Detect which cell encompasses the target text, then output its [X, Y] center coordinate. 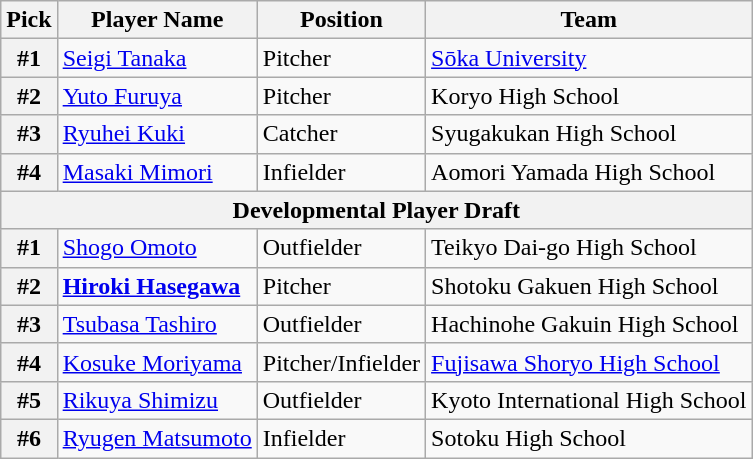
Yuto Furuya [157, 96]
Sōka University [589, 58]
Tsubasa Tashiro [157, 324]
Koryo High School [589, 96]
Seigi Tanaka [157, 58]
Masaki Mimori [157, 172]
Ryuhei Kuki [157, 134]
Kyoto International High School [589, 400]
Developmental Player Draft [376, 210]
Hiroki Hasegawa [157, 286]
#5 [29, 400]
Shogo Omoto [157, 248]
Kosuke Moriyama [157, 362]
Pick [29, 20]
Pitcher/Infielder [341, 362]
Shotoku Gakuen High School [589, 286]
Rikuya Shimizu [157, 400]
Position [341, 20]
#6 [29, 438]
Fujisawa Shoryo High School [589, 362]
Teikyo Dai-go High School [589, 248]
Sotoku High School [589, 438]
Catcher [341, 134]
Ryugen Matsumoto [157, 438]
Hachinohe Gakuin High School [589, 324]
Player Name [157, 20]
Team [589, 20]
Syugakukan High School [589, 134]
Aomori Yamada High School [589, 172]
